Capture the cell that displays the provided text and extract its (X, Y) central coordinate. 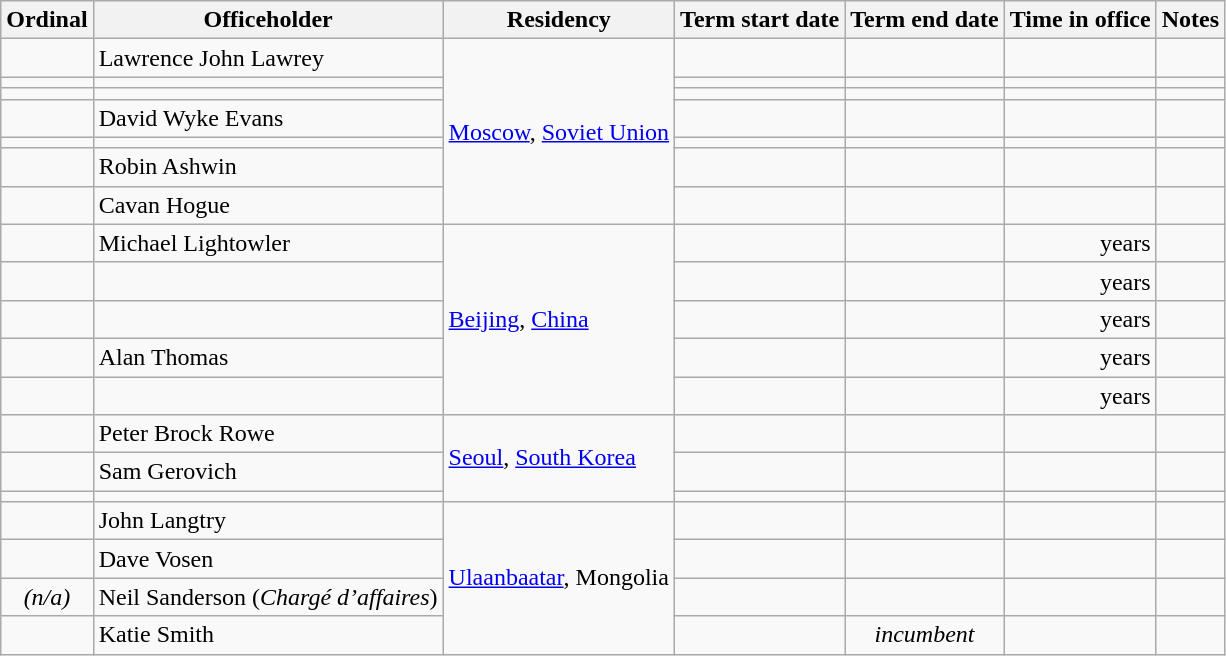
Alan Thomas (268, 357)
Notes (1190, 20)
Dave Vosen (268, 559)
(n/a) (47, 597)
Michael Lightowler (268, 243)
Ordinal (47, 20)
Moscow, Soviet Union (559, 132)
Cavan Hogue (268, 205)
Term start date (760, 20)
Sam Gerovich (268, 472)
Term end date (925, 20)
Officeholder (268, 20)
David Wyke Evans (268, 118)
Katie Smith (268, 635)
Residency (559, 20)
Lawrence John Lawrey (268, 58)
Neil Sanderson (Chargé d’affaires) (268, 597)
Beijing, China (559, 319)
incumbent (925, 635)
Time in office (1080, 20)
Seoul, South Korea (559, 458)
John Langtry (268, 521)
Ulaanbaatar, Mongolia (559, 578)
Peter Brock Rowe (268, 434)
Robin Ashwin (268, 167)
